Return (X, Y) of the center of cell containing provided text 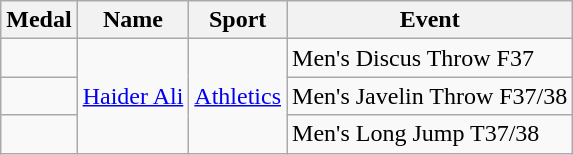
Men's Discus Throw F37 (430, 58)
Event (430, 20)
Athletics (238, 96)
Men's Long Jump T37/38 (430, 134)
Medal (39, 20)
Sport (238, 20)
Haider Ali (133, 96)
Men's Javelin Throw F37/38 (430, 96)
Name (133, 20)
